Return [x, y] of the center of cell containing provided text 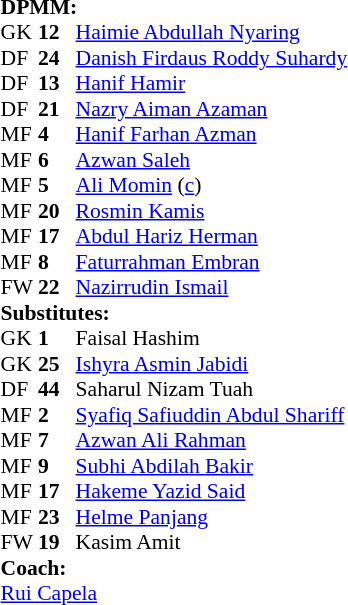
7 [57, 441]
19 [57, 543]
12 [57, 33]
5 [57, 185]
2 [57, 415]
24 [57, 58]
8 [57, 262]
20 [57, 211]
1 [57, 339]
13 [57, 83]
21 [57, 109]
23 [57, 517]
22 [57, 287]
44 [57, 389]
25 [57, 364]
9 [57, 466]
6 [57, 160]
4 [57, 135]
